Identify which cell holds the provided text, then report its [x, y] central coordinate. 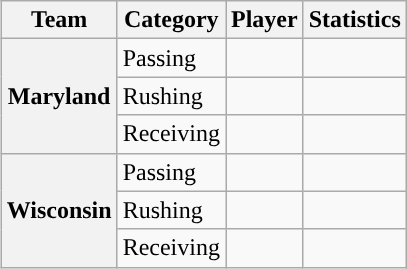
Category [171, 20]
Team [59, 20]
Player [265, 20]
Wisconsin [59, 210]
Statistics [354, 20]
Maryland [59, 96]
